From the cell containing the given text, extract its center point as (x, y) coordinate. 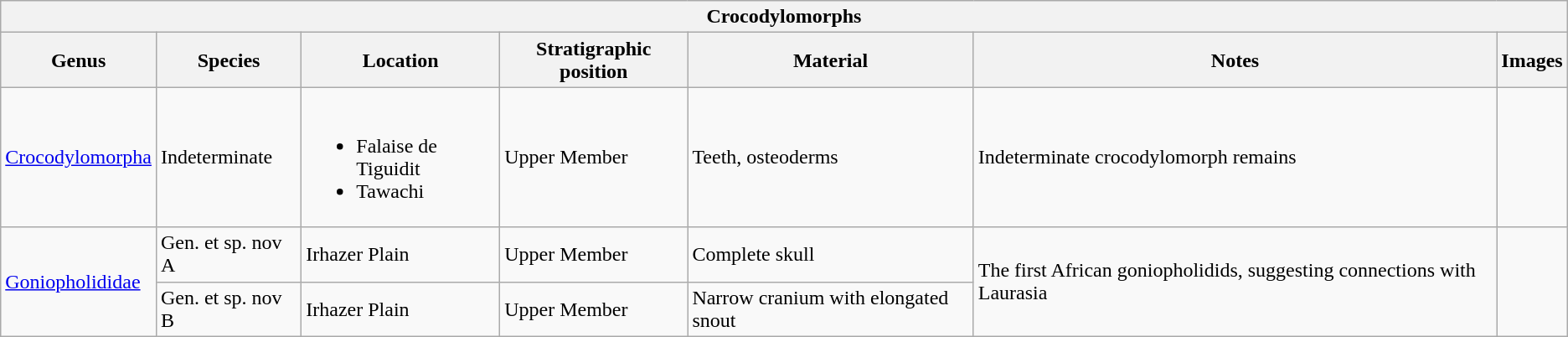
Genus (79, 60)
Gen. et sp. nov A (228, 255)
Teeth, osteoderms (831, 158)
Indeterminate crocodylomorph remains (1235, 158)
Notes (1235, 60)
Goniopholididae (79, 282)
Stratigraphic position (594, 60)
Falaise de TiguiditTawachi (400, 158)
Crocodylomorphs (784, 17)
Location (400, 60)
Material (831, 60)
Gen. et sp. nov B (228, 308)
Narrow cranium with elongated snout (831, 308)
Crocodylomorpha (79, 158)
The first African goniopholidids, suggesting connections with Laurasia (1235, 282)
Species (228, 60)
Images (1532, 60)
Complete skull (831, 255)
Indeterminate (228, 158)
